Search for the cell housing the specified text and yield its [x, y] center coordinate. 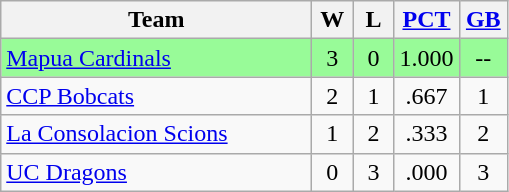
Mapua Cardinals [156, 58]
.000 [426, 172]
.333 [426, 134]
Team [156, 20]
W [332, 20]
.667 [426, 96]
CCP Bobcats [156, 96]
PCT [426, 20]
1.000 [426, 58]
L [374, 20]
GB [484, 20]
La Consolacion Scions [156, 134]
UC Dragons [156, 172]
-- [484, 58]
